Scan for the cell matching the given text and deliver its [X, Y] coordinate at center. 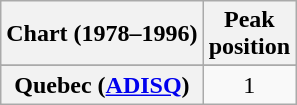
1 [249, 85]
Peakposition [249, 34]
Chart (1978–1996) [102, 34]
Quebec (ADISQ) [102, 85]
